Locate the cell with the specified text and output its [X, Y] center coordinate. 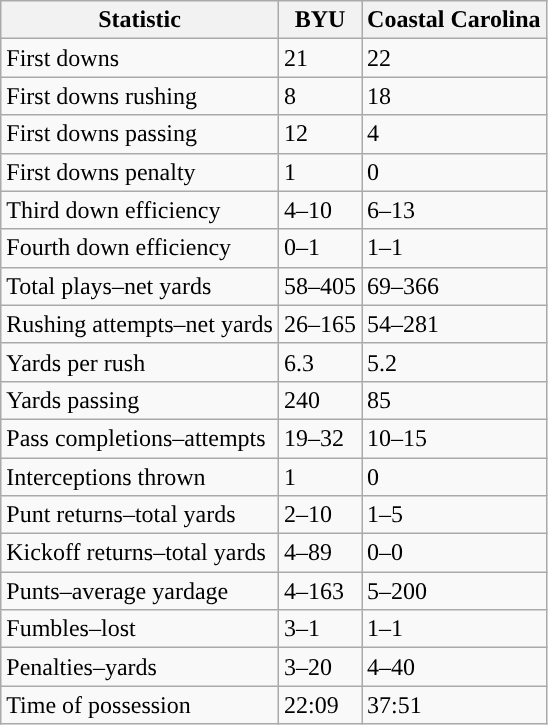
Kickoff returns–total yards [140, 553]
5.2 [454, 362]
69–366 [454, 286]
Fourth down efficiency [140, 248]
5–200 [454, 591]
Third down efficiency [140, 210]
Fumbles–lost [140, 629]
Total plays–net yards [140, 286]
Rushing attempts–net yards [140, 324]
18 [454, 96]
4–89 [320, 553]
4–163 [320, 591]
54–281 [454, 324]
4 [454, 134]
6.3 [320, 362]
240 [320, 400]
19–32 [320, 438]
Pass completions–attempts [140, 438]
6–13 [454, 210]
85 [454, 400]
4–40 [454, 667]
1–5 [454, 515]
0–0 [454, 553]
Yards per rush [140, 362]
First downs penalty [140, 172]
21 [320, 58]
Yards passing [140, 400]
4–10 [320, 210]
58–405 [320, 286]
First downs rushing [140, 96]
First downs passing [140, 134]
12 [320, 134]
Time of possession [140, 705]
Coastal Carolina [454, 20]
Punts–average yardage [140, 591]
26–165 [320, 324]
Interceptions thrown [140, 477]
BYU [320, 20]
0–1 [320, 248]
Statistic [140, 20]
2–10 [320, 515]
Penalties–yards [140, 667]
10–15 [454, 438]
22:09 [320, 705]
First downs [140, 58]
8 [320, 96]
Punt returns–total yards [140, 515]
22 [454, 58]
3–1 [320, 629]
3–20 [320, 667]
37:51 [454, 705]
